Provide the [X, Y] coordinate of the cell's center where the given text is located.  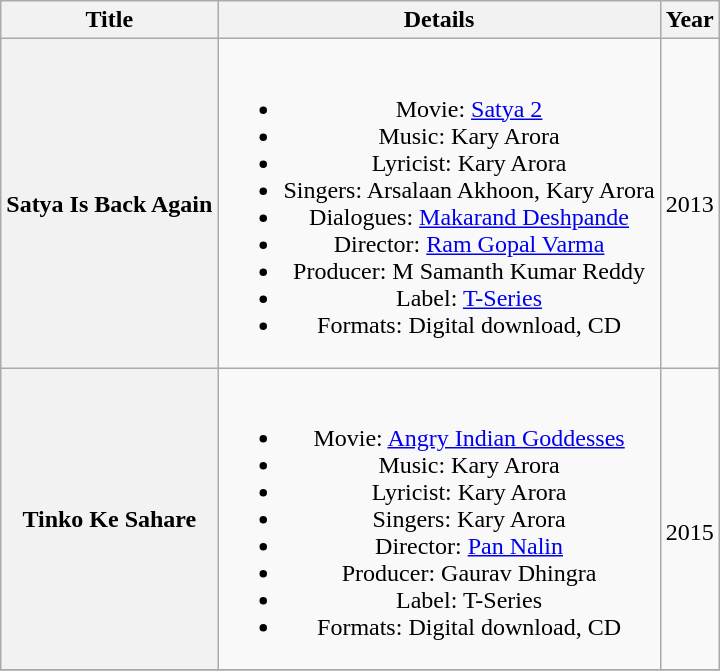
Satya Is Back Again [110, 204]
2013 [690, 204]
2015 [690, 519]
Title [110, 20]
Details [439, 20]
Tinko Ke Sahare [110, 519]
Year [690, 20]
